Return the [X, Y] coordinate for the center point of the cell that contains the specified text.  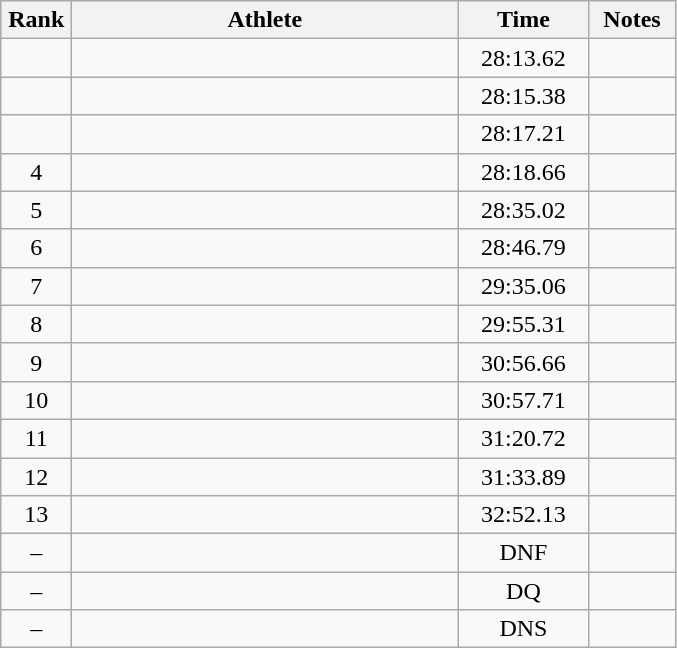
7 [36, 286]
28:18.66 [524, 172]
Athlete [265, 20]
Notes [632, 20]
32:52.13 [524, 515]
8 [36, 324]
DNS [524, 629]
30:56.66 [524, 362]
28:13.62 [524, 58]
9 [36, 362]
5 [36, 210]
11 [36, 438]
13 [36, 515]
Time [524, 20]
28:17.21 [524, 134]
31:20.72 [524, 438]
10 [36, 400]
31:33.89 [524, 477]
Rank [36, 20]
28:15.38 [524, 96]
30:57.71 [524, 400]
29:55.31 [524, 324]
28:46.79 [524, 248]
28:35.02 [524, 210]
4 [36, 172]
DQ [524, 591]
12 [36, 477]
DNF [524, 553]
6 [36, 248]
29:35.06 [524, 286]
